From the cell containing the given text, extract its center point as (x, y) coordinate. 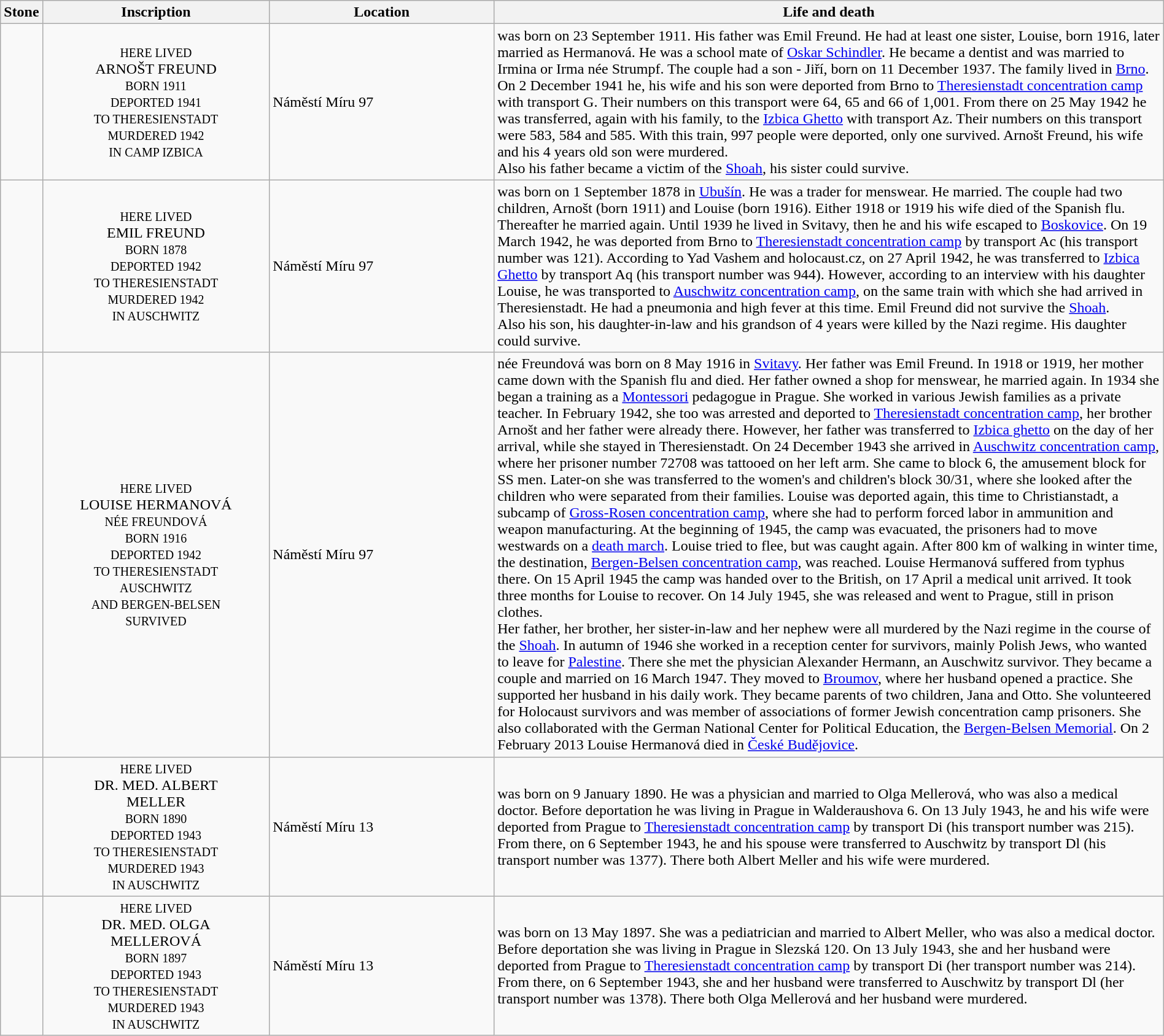
Stone (21, 12)
Inscription (156, 12)
HERE LIVEDLOUISE HERMANOVÁNÉE FREUNDOVÁBORN 1916DEPORTED 1942TO THERESIENSTADTAUSCHWITZAND BERGEN-BELSENSURVIVED (156, 555)
Life and death (829, 12)
Location (382, 12)
HERE LIVEDARNOŠT FREUNDBORN 1911DEPORTED 1941TO THERESIENSTADTMURDERED 1942IN CAMP IZBICA (156, 102)
HERE LIVEDDR. MED. OLGAMELLEROVÁBORN 1897DEPORTED 1943TO THERESIENSTADTMURDERED 1943IN AUSCHWITZ (156, 966)
HERE LIVEDDR. MED. ALBERTMELLERBORN 1890DEPORTED 1943TO THERESIENSTADTMURDERED 1943IN AUSCHWITZ (156, 826)
HERE LIVEDEMIL FREUNDBORN 1878DEPORTED 1942TO THERESIENSTADTMURDERED 1942IN AUSCHWITZ (156, 266)
